Locate the cell with the specified text and output its (x, y) center coordinate. 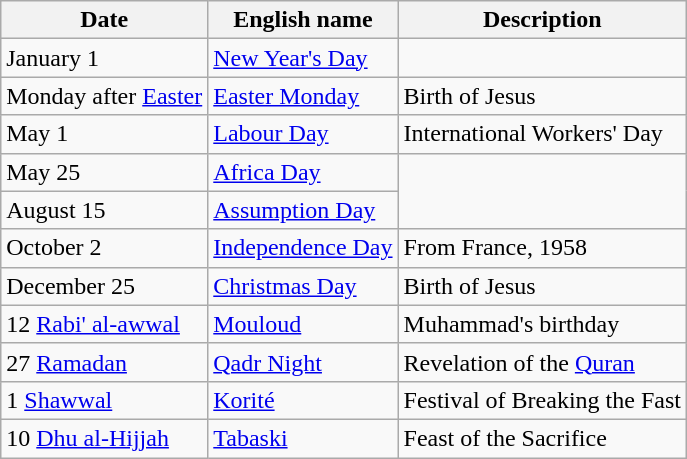
English name (303, 20)
Mouloud (303, 324)
1 Shawwal (104, 400)
December 25 (104, 286)
October 2 (104, 248)
Description (542, 20)
Qadr Night (303, 362)
Feast of the Sacrifice (542, 438)
May 25 (104, 172)
12 Rabi' al-awwal (104, 324)
January 1 (104, 58)
Date (104, 20)
New Year's Day (303, 58)
Monday after Easter (104, 96)
10 Dhu al-Hijjah (104, 438)
Easter Monday (303, 96)
From France, 1958 (542, 248)
Christmas Day (303, 286)
Korité (303, 400)
May 1 (104, 134)
Africa Day (303, 172)
Tabaski (303, 438)
Revelation of the Quran (542, 362)
International Workers' Day (542, 134)
August 15 (104, 210)
Labour Day (303, 134)
Muhammad's birthday (542, 324)
27 Ramadan (104, 362)
Assumption Day (303, 210)
Independence Day (303, 248)
Festival of Breaking the Fast (542, 400)
